Output the [X, Y] coordinate of the center of the cell containing the given text.  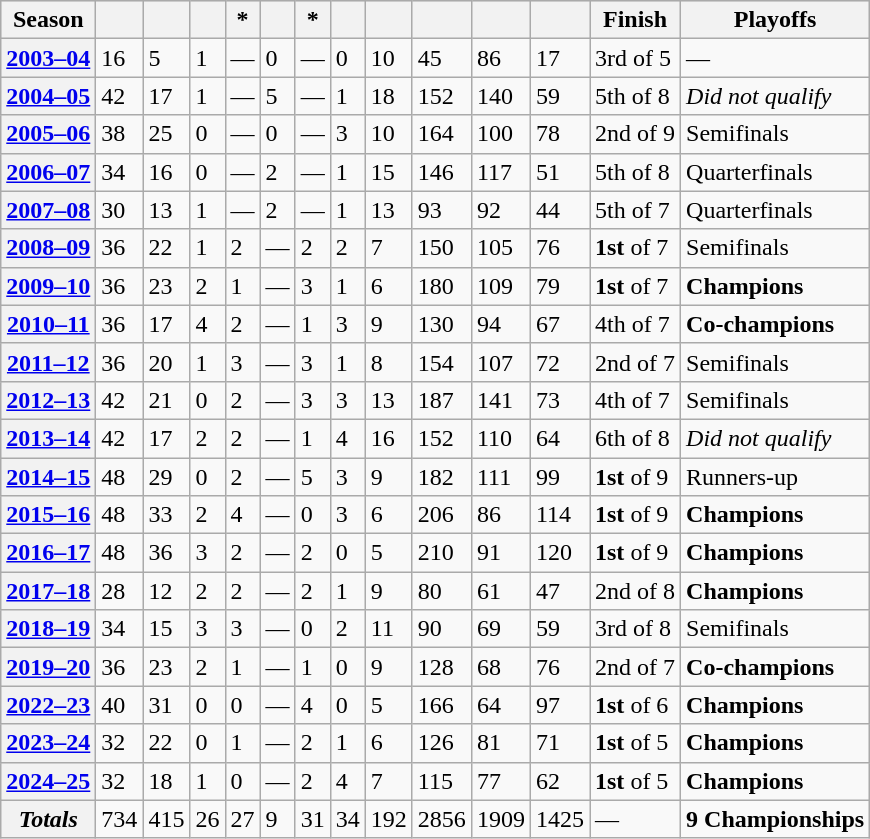
90 [442, 629]
99 [560, 477]
109 [500, 286]
93 [442, 210]
182 [442, 477]
11 [388, 629]
105 [500, 248]
2014–15 [48, 477]
68 [500, 667]
26 [208, 819]
25 [166, 134]
Playoffs [776, 20]
1909 [500, 819]
71 [560, 743]
72 [560, 362]
77 [500, 781]
2011–12 [48, 362]
734 [120, 819]
2024–25 [48, 781]
97 [560, 705]
2013–14 [48, 438]
40 [120, 705]
94 [500, 324]
2022–23 [48, 705]
5th of 7 [636, 210]
150 [442, 248]
166 [442, 705]
33 [166, 515]
45 [442, 58]
92 [500, 210]
3rd of 8 [636, 629]
2005–06 [48, 134]
2nd of 8 [636, 591]
80 [442, 591]
51 [560, 172]
Season [48, 20]
12 [166, 591]
2009–10 [48, 286]
2003–04 [48, 58]
2nd of 9 [636, 134]
20 [166, 362]
91 [500, 553]
130 [442, 324]
141 [500, 400]
128 [442, 667]
120 [560, 553]
8 [388, 362]
180 [442, 286]
117 [500, 172]
1st of 6 [636, 705]
1425 [560, 819]
Finish [636, 20]
2008–09 [48, 248]
2004–05 [48, 96]
2019–20 [48, 667]
2006–07 [48, 172]
Totals [48, 819]
44 [560, 210]
2015–16 [48, 515]
114 [560, 515]
2023–24 [48, 743]
2012–13 [48, 400]
140 [500, 96]
73 [560, 400]
111 [500, 477]
67 [560, 324]
187 [442, 400]
210 [442, 553]
2856 [442, 819]
62 [560, 781]
146 [442, 172]
2016–17 [48, 553]
81 [500, 743]
30 [120, 210]
164 [442, 134]
206 [442, 515]
79 [560, 286]
2007–08 [48, 210]
69 [500, 629]
38 [120, 134]
2017–18 [48, 591]
9 Championships [776, 819]
29 [166, 477]
2018–19 [48, 629]
154 [442, 362]
192 [388, 819]
110 [500, 438]
Runners-up [776, 477]
27 [242, 819]
47 [560, 591]
61 [500, 591]
21 [166, 400]
415 [166, 819]
6th of 8 [636, 438]
2010–11 [48, 324]
78 [560, 134]
28 [120, 591]
115 [442, 781]
3rd of 5 [636, 58]
107 [500, 362]
126 [442, 743]
100 [500, 134]
